From the cell containing the given text, extract its center point as (X, Y) coordinate. 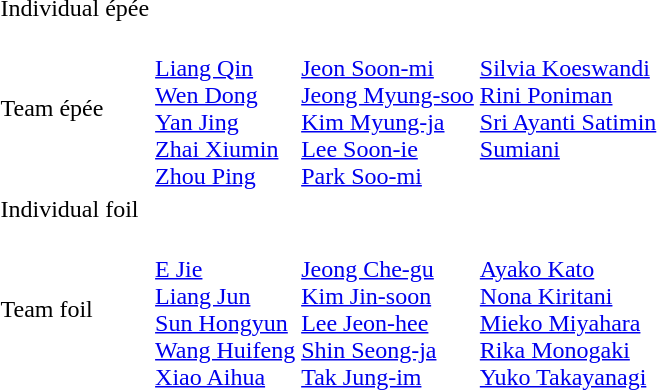
Jeon Soon-miJeong Myung-sooKim Myung-jaLee Soon-iePark Soo-mi (388, 108)
Liang QinWen DongYan JingZhai XiuminZhou Ping (226, 108)
Silvia KoeswandiRini PonimanSri Ayanti SatiminSumiani (568, 108)
